Scan for the cell matching the given text and deliver its (x, y) coordinate at center. 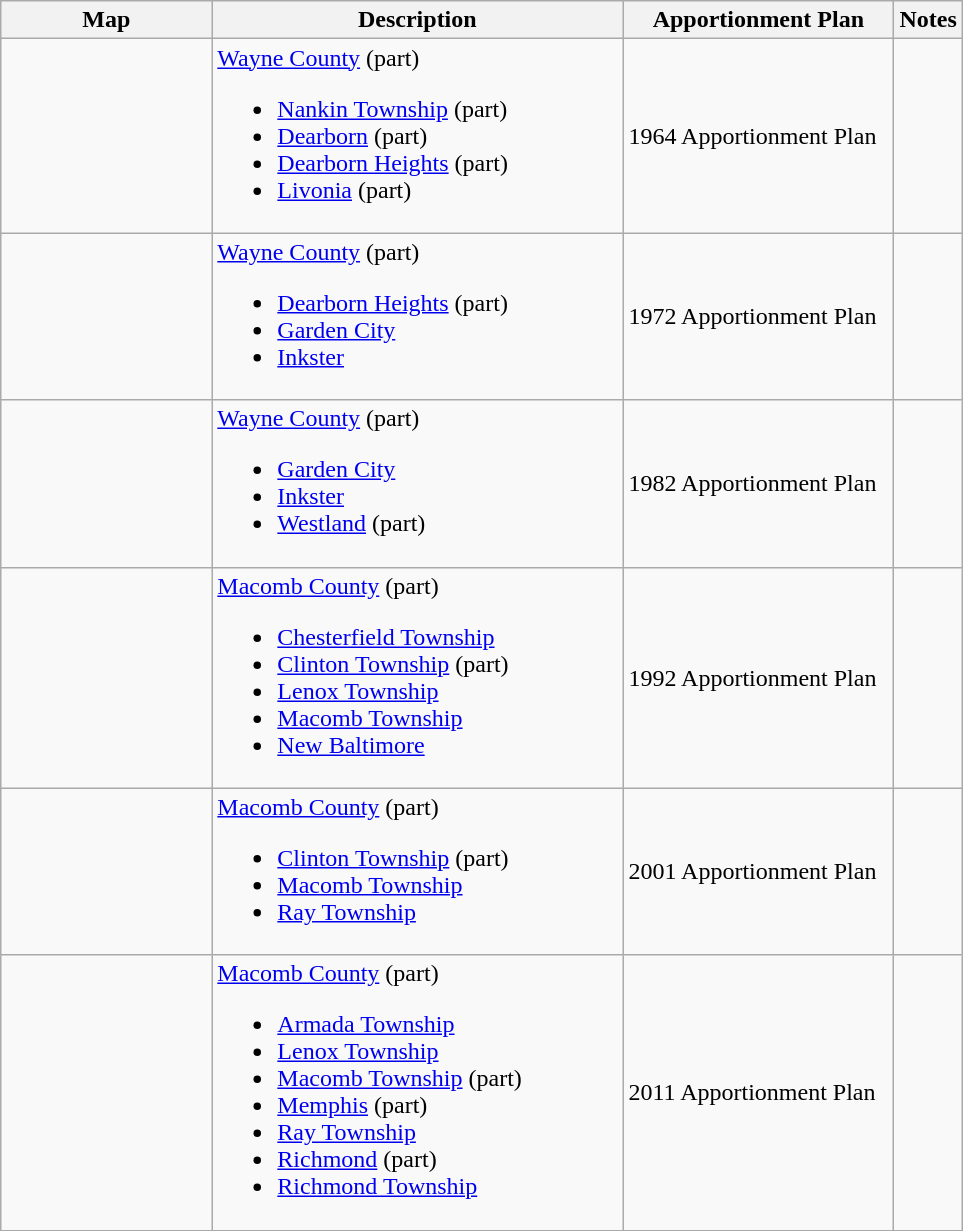
1992 Apportionment Plan (758, 678)
Notes (928, 20)
1972 Apportionment Plan (758, 316)
1982 Apportionment Plan (758, 484)
Wayne County (part)Dearborn Heights (part)Garden CityInkster (418, 316)
2011 Apportionment Plan (758, 1092)
2001 Apportionment Plan (758, 872)
Wayne County (part)Nankin Township (part)Dearborn (part)Dearborn Heights (part)Livonia (part) (418, 136)
Map (106, 20)
Wayne County (part)Garden CityInksterWestland (part) (418, 484)
1964 Apportionment Plan (758, 136)
Description (418, 20)
Macomb County (part)Chesterfield TownshipClinton Township (part)Lenox TownshipMacomb TownshipNew Baltimore (418, 678)
Macomb County (part)Clinton Township (part)Macomb TownshipRay Township (418, 872)
Macomb County (part)Armada TownshipLenox TownshipMacomb Township (part)Memphis (part)Ray TownshipRichmond (part)Richmond Township (418, 1092)
Apportionment Plan (758, 20)
